Identify which cell holds the provided text, then report its [x, y] central coordinate. 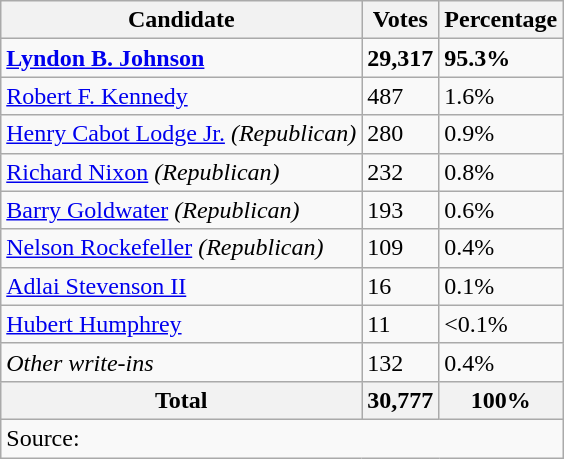
Percentage [501, 20]
Barry Goldwater (Republican) [182, 210]
132 [400, 362]
280 [400, 134]
0.8% [501, 172]
232 [400, 172]
193 [400, 210]
Robert F. Kennedy [182, 96]
0.6% [501, 210]
Source: [282, 438]
Total [182, 400]
Lyndon B. Johnson [182, 58]
Adlai Stevenson II [182, 286]
11 [400, 324]
109 [400, 248]
Richard Nixon (Republican) [182, 172]
Henry Cabot Lodge Jr. (Republican) [182, 134]
0.9% [501, 134]
<0.1% [501, 324]
1.6% [501, 96]
100% [501, 400]
Nelson Rockefeller (Republican) [182, 248]
Votes [400, 20]
487 [400, 96]
0.1% [501, 286]
Candidate [182, 20]
29,317 [400, 58]
30,777 [400, 400]
Other write-ins [182, 362]
16 [400, 286]
Hubert Humphrey [182, 324]
95.3% [501, 58]
